Determine the (X, Y) coordinate at the center of the cell enclosing the given text.  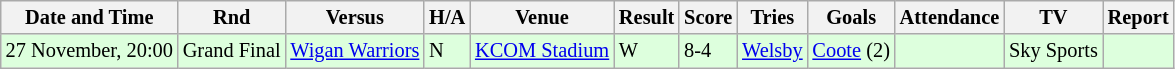
Grand Final (232, 51)
Wigan Warriors (354, 51)
Score (708, 17)
KCOM Stadium (542, 51)
Goals (852, 17)
27 November, 20:00 (90, 51)
Tries (772, 17)
N (447, 51)
Welsby (772, 51)
Rnd (232, 17)
Sky Sports (1054, 51)
H/A (447, 17)
TV (1054, 17)
Report (1138, 17)
Versus (354, 17)
Date and Time (90, 17)
W (646, 51)
Attendance (950, 17)
Result (646, 17)
Coote (2) (852, 51)
Venue (542, 17)
8-4 (708, 51)
